Find where the given text appears and provide that cell's center as [x, y] coordinate. 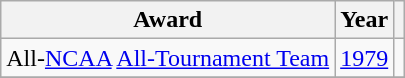
Award [168, 20]
1979 [364, 58]
Year [364, 20]
All-NCAA All-Tournament Team [168, 58]
